Search for the cell housing the specified text and yield its [X, Y] center coordinate. 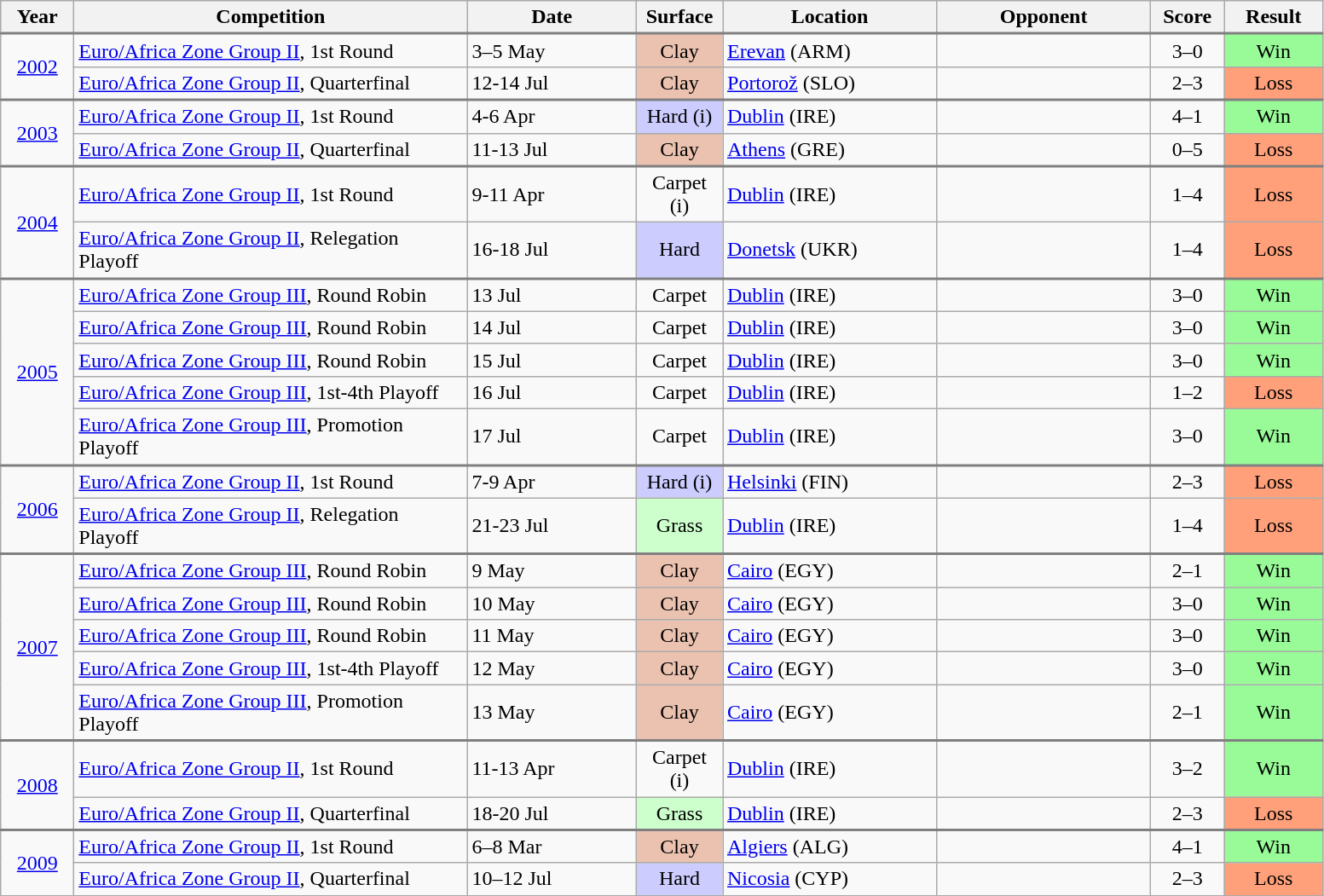
Location [830, 17]
18-20 Jul [552, 813]
2009 [38, 863]
Date [552, 17]
10 May [552, 604]
2008 [38, 786]
2005 [38, 372]
17 Jul [552, 436]
2004 [38, 223]
12-14 Jul [552, 84]
3–2 [1188, 769]
Year [38, 17]
14 Jul [552, 327]
13 Jul [552, 295]
12 May [552, 668]
Portorož (SLO) [830, 84]
9-11 Apr [552, 194]
3–5 May [552, 51]
11-13 Apr [552, 769]
6–8 Mar [552, 846]
1–2 [1188, 392]
Score [1188, 17]
10–12 Jul [552, 879]
Athens (GRE) [830, 150]
16-18 Jul [552, 251]
9 May [552, 571]
Donetsk (UKR) [830, 251]
2007 [38, 648]
4-6 Apr [552, 116]
Opponent [1044, 17]
21-23 Jul [552, 526]
Erevan (ARM) [830, 51]
Competition [271, 17]
16 Jul [552, 392]
0–5 [1188, 150]
Result [1274, 17]
2002 [38, 67]
13 May [552, 713]
Surface [679, 17]
2003 [38, 133]
2006 [38, 510]
11-13 Jul [552, 150]
7-9 Apr [552, 481]
15 Jul [552, 360]
Helsinki (FIN) [830, 481]
Algiers (ALG) [830, 846]
11 May [552, 636]
Nicosia (CYP) [830, 879]
